Return [x, y] of the center of cell containing provided text 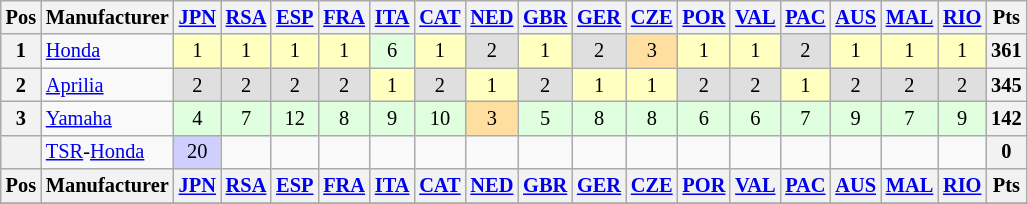
20 [198, 152]
Yamaha [108, 118]
12 [294, 118]
Aprilia [108, 85]
361 [1006, 51]
0 [1006, 152]
345 [1006, 85]
142 [1006, 118]
10 [440, 118]
4 [198, 118]
TSR-Honda [108, 152]
Honda [108, 51]
5 [545, 118]
